Detect which cell encompasses the target text, then output its [X, Y] center coordinate. 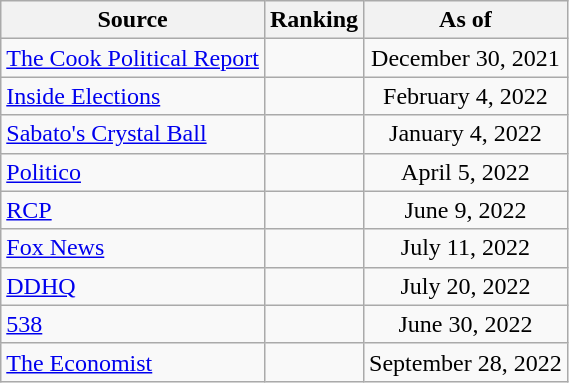
July 20, 2022 [466, 286]
DDHQ [133, 286]
Politico [133, 172]
February 4, 2022 [466, 96]
April 5, 2022 [466, 172]
June 9, 2022 [466, 210]
June 30, 2022 [466, 324]
The Cook Political Report [133, 58]
Source [133, 20]
Ranking [314, 20]
January 4, 2022 [466, 134]
As of [466, 20]
December 30, 2021 [466, 58]
September 28, 2022 [466, 362]
Fox News [133, 248]
Inside Elections [133, 96]
RCP [133, 210]
Sabato's Crystal Ball [133, 134]
July 11, 2022 [466, 248]
538 [133, 324]
The Economist [133, 362]
